Detect which cell encompasses the target text, then output its [X, Y] center coordinate. 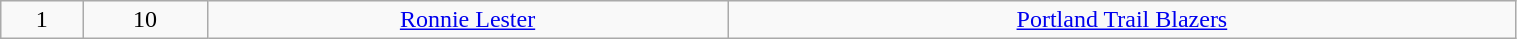
10 [146, 20]
Ronnie Lester [467, 20]
Portland Trail Blazers [1122, 20]
1 [42, 20]
